For the text-containing cell, return its midpoint in (x, y) coordinate format. 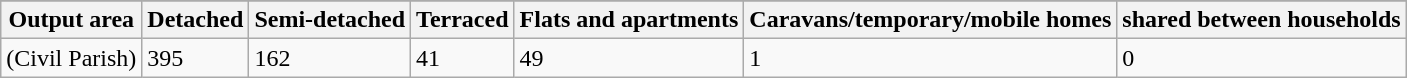
Terraced (462, 20)
Flats and apartments (629, 20)
1 (930, 58)
162 (330, 58)
shared between households (1262, 20)
(Civil Parish) (72, 58)
Caravans/temporary/mobile homes (930, 20)
395 (196, 58)
49 (629, 58)
0 (1262, 58)
41 (462, 58)
Detached (196, 20)
Output area (72, 20)
Semi-detached (330, 20)
